Search for the cell housing the specified text and yield its (x, y) center coordinate. 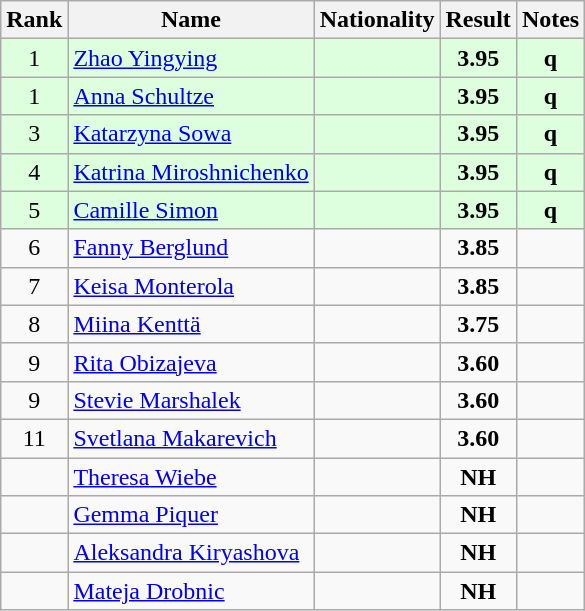
Notes (550, 20)
11 (34, 438)
Svetlana Makarevich (191, 438)
Anna Schultze (191, 96)
7 (34, 286)
Theresa Wiebe (191, 477)
8 (34, 324)
Stevie Marshalek (191, 400)
3.75 (478, 324)
4 (34, 172)
6 (34, 248)
Mateja Drobnic (191, 591)
Fanny Berglund (191, 248)
Rank (34, 20)
3 (34, 134)
Name (191, 20)
Gemma Piquer (191, 515)
Katrina Miroshnichenko (191, 172)
5 (34, 210)
Rita Obizajeva (191, 362)
Result (478, 20)
Miina Kenttä (191, 324)
Camille Simon (191, 210)
Keisa Monterola (191, 286)
Nationality (377, 20)
Zhao Yingying (191, 58)
Katarzyna Sowa (191, 134)
Aleksandra Kiryashova (191, 553)
